Output the (x, y) coordinate of the center of the cell containing the given text.  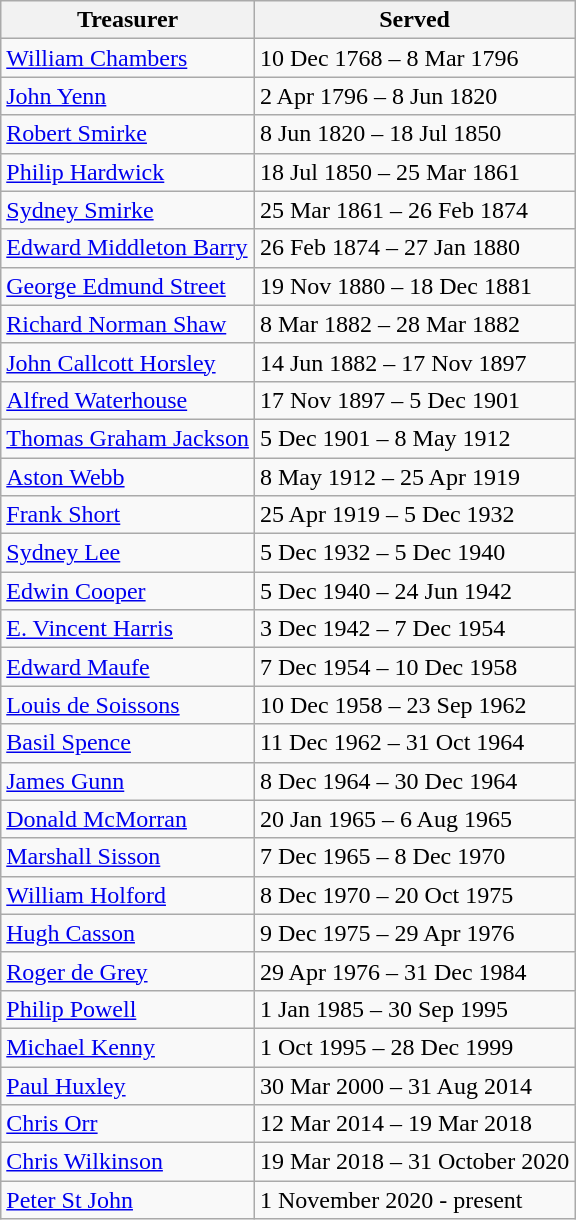
Edwin Cooper (128, 591)
14 Jun 1882 – 17 Nov 1897 (414, 362)
William Holford (128, 895)
10 Dec 1768 – 8 Mar 1796 (414, 58)
Peter St John (128, 1200)
Thomas Graham Jackson (128, 438)
5 Dec 1901 – 8 May 1912 (414, 438)
9 Dec 1975 – 29 Apr 1976 (414, 933)
Robert Smirke (128, 134)
19 Nov 1880 – 18 Dec 1881 (414, 286)
8 Jun 1820 – 18 Jul 1850 (414, 134)
20 Jan 1965 – 6 Aug 1965 (414, 819)
Louis de Soissons (128, 705)
25 Mar 1861 – 26 Feb 1874 (414, 210)
George Edmund Street (128, 286)
3 Dec 1942 – 7 Dec 1954 (414, 629)
1 November 2020 - present (414, 1200)
James Gunn (128, 781)
8 Dec 1964 – 30 Dec 1964 (414, 781)
8 Mar 1882 – 28 Mar 1882 (414, 324)
18 Jul 1850 – 25 Mar 1861 (414, 172)
Philip Powell (128, 1009)
1 Jan 1985 – 30 Sep 1995 (414, 1009)
Sydney Lee (128, 553)
26 Feb 1874 – 27 Jan 1880 (414, 248)
Richard Norman Shaw (128, 324)
11 Dec 1962 – 31 Oct 1964 (414, 743)
7 Dec 1954 – 10 Dec 1958 (414, 667)
Paul Huxley (128, 1085)
29 Apr 1976 – 31 Dec 1984 (414, 971)
John Callcott Horsley (128, 362)
Alfred Waterhouse (128, 400)
Treasurer (128, 20)
5 Dec 1932 – 5 Dec 1940 (414, 553)
Michael Kenny (128, 1047)
E. Vincent Harris (128, 629)
7 Dec 1965 – 8 Dec 1970 (414, 857)
19 Mar 2018 – 31 October 2020 (414, 1162)
Served (414, 20)
17 Nov 1897 – 5 Dec 1901 (414, 400)
Donald McMorran (128, 819)
Marshall Sisson (128, 857)
John Yenn (128, 96)
8 May 1912 – 25 Apr 1919 (414, 477)
1 Oct 1995 – 28 Dec 1999 (414, 1047)
25 Apr 1919 – 5 Dec 1932 (414, 515)
Hugh Casson (128, 933)
Basil Spence (128, 743)
Aston Webb (128, 477)
30 Mar 2000 – 31 Aug 2014 (414, 1085)
Roger de Grey (128, 971)
10 Dec 1958 – 23 Sep 1962 (414, 705)
Sydney Smirke (128, 210)
Edward Maufe (128, 667)
2 Apr 1796 – 8 Jun 1820 (414, 96)
8 Dec 1970 – 20 Oct 1975 (414, 895)
Edward Middleton Barry (128, 248)
Frank Short (128, 515)
Chris Orr (128, 1124)
Philip Hardwick (128, 172)
12 Mar 2014 – 19 Mar 2018 (414, 1124)
Chris Wilkinson (128, 1162)
William Chambers (128, 58)
5 Dec 1940 – 24 Jun 1942 (414, 591)
